Return the (x, y) coordinate for the center point of the cell that contains the specified text.  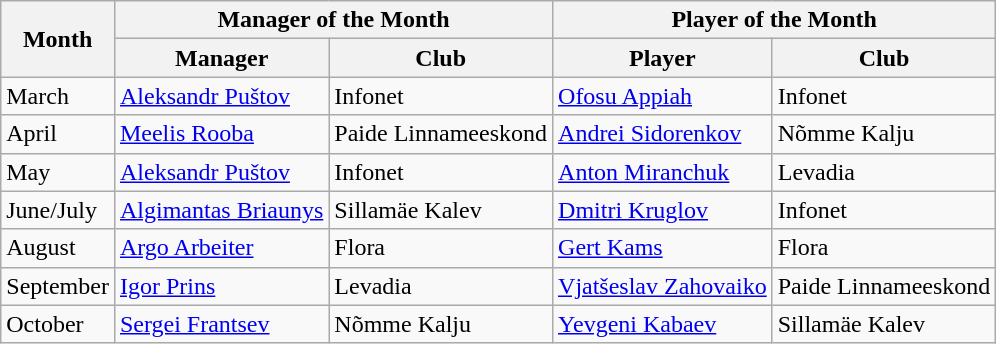
Algimantas Briaunys (221, 210)
Player of the Month (774, 20)
September (58, 286)
Yevgeni Kabaev (663, 324)
Manager of the Month (333, 20)
Month (58, 39)
Igor Prins (221, 286)
Player (663, 58)
Anton Miranchuk (663, 172)
Andrei Sidorenkov (663, 134)
October (58, 324)
Ofosu Appiah (663, 96)
May (58, 172)
April (58, 134)
Argo Arbeiter (221, 248)
Sergei Frantsev (221, 324)
March (58, 96)
Gert Kams (663, 248)
June/July (58, 210)
Dmitri Kruglov (663, 210)
August (58, 248)
Manager (221, 58)
Vjatšeslav Zahovaiko (663, 286)
Meelis Rooba (221, 134)
